Detect which cell encompasses the target text, then output its (x, y) center coordinate. 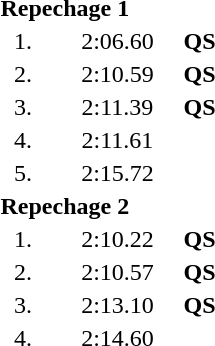
2:10.59 (118, 74)
2:15.72 (118, 173)
2:10.57 (118, 272)
2:11.39 (118, 107)
2:11.61 (118, 140)
2:06.60 (118, 41)
2:10.22 (118, 239)
2:13.10 (118, 305)
